Output the [X, Y] coordinate of the center of the cell containing the given text.  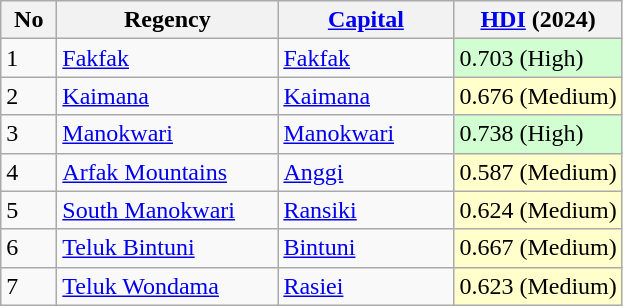
Bintuni [366, 248]
Ransiki [366, 210]
0.676 (Medium) [538, 96]
HDI (2024) [538, 20]
4 [29, 172]
0.587 (Medium) [538, 172]
Arfak Mountains [168, 172]
7 [29, 286]
0.623 (Medium) [538, 286]
0.738 (High) [538, 134]
0.667 (Medium) [538, 248]
5 [29, 210]
Regency [168, 20]
6 [29, 248]
0.703 (High) [538, 58]
1 [29, 58]
South Manokwari [168, 210]
3 [29, 134]
Teluk Bintuni [168, 248]
0.624 (Medium) [538, 210]
Teluk Wondama [168, 286]
Rasiei [366, 286]
Capital [366, 20]
No [29, 20]
Anggi [366, 172]
2 [29, 96]
